Pinpoint the cell where the given text exists, returning its [x, y] midpoint coordinate. 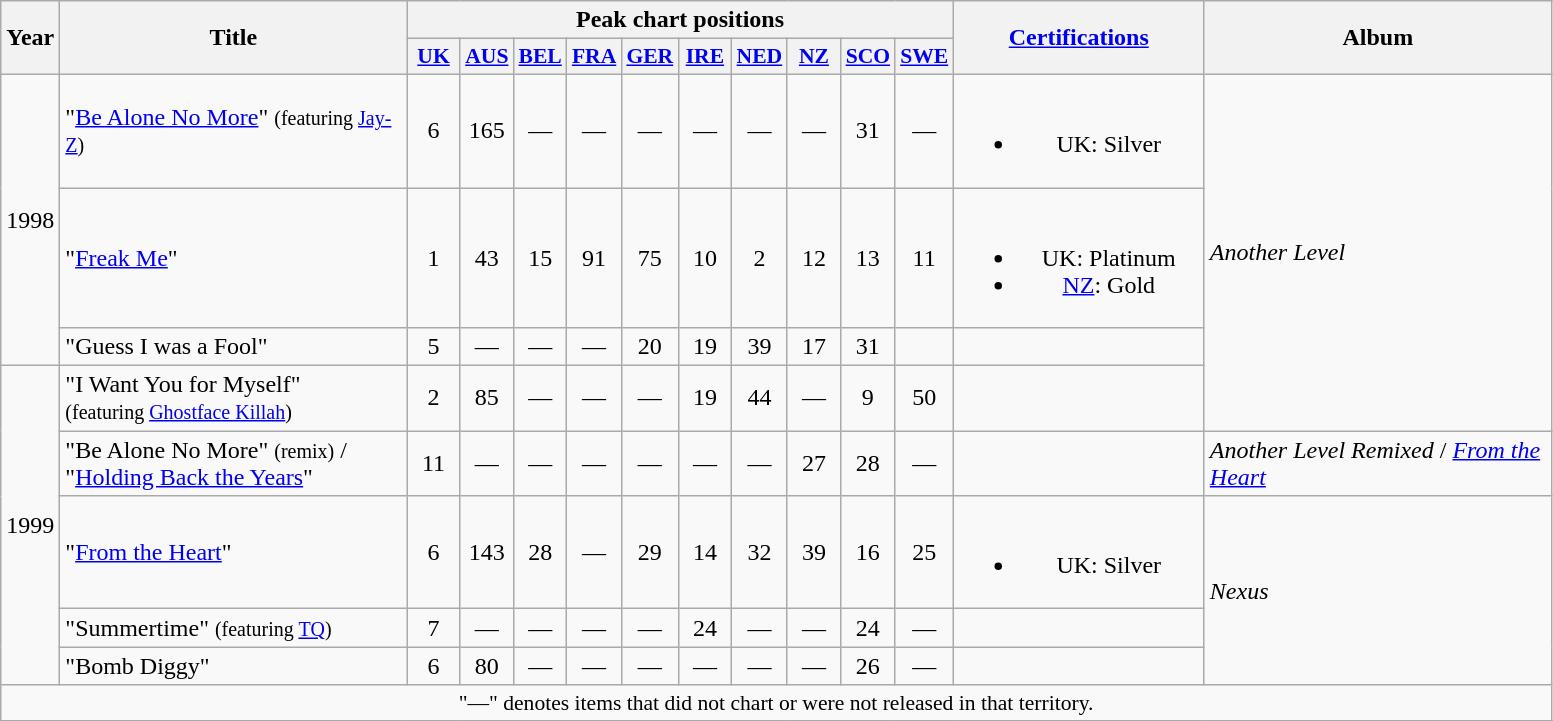
Year [30, 38]
"Be Alone No More" (featuring Jay-Z) [234, 130]
IRE [704, 57]
BEL [540, 57]
5 [434, 347]
SCO [868, 57]
26 [868, 666]
13 [868, 258]
43 [486, 258]
75 [650, 258]
16 [868, 552]
UK [434, 57]
1998 [30, 220]
10 [704, 258]
1 [434, 258]
80 [486, 666]
NZ [814, 57]
SWE [924, 57]
44 [760, 398]
50 [924, 398]
"Bomb Diggy" [234, 666]
"From the Heart" [234, 552]
20 [650, 347]
"Be Alone No More" (remix) / "Holding Back the Years" [234, 464]
165 [486, 130]
12 [814, 258]
Nexus [1378, 590]
"—" denotes items that did not chart or were not released in that territory. [776, 703]
"Guess I was a Fool" [234, 347]
"Summertime" (featuring TQ) [234, 628]
29 [650, 552]
143 [486, 552]
14 [704, 552]
85 [486, 398]
"Freak Me" [234, 258]
FRA [594, 57]
GER [650, 57]
Album [1378, 38]
UK: PlatinumNZ: Gold [1078, 258]
32 [760, 552]
25 [924, 552]
17 [814, 347]
Peak chart positions [680, 20]
"I Want You for Myself"(featuring Ghostface Killah) [234, 398]
9 [868, 398]
NED [760, 57]
27 [814, 464]
91 [594, 258]
Title [234, 38]
Another Level [1378, 252]
1999 [30, 526]
Another Level Remixed / From the Heart [1378, 464]
7 [434, 628]
15 [540, 258]
AUS [486, 57]
Certifications [1078, 38]
